Extract the [X, Y] coordinate from the center of the cell holding the provided text.  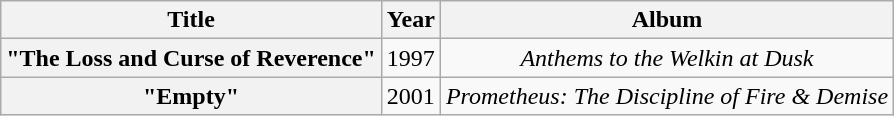
Year [410, 20]
2001 [410, 96]
Anthems to the Welkin at Dusk [666, 58]
"The Loss and Curse of Reverence" [192, 58]
Prometheus: The Discipline of Fire & Demise [666, 96]
Album [666, 20]
Title [192, 20]
1997 [410, 58]
"Empty" [192, 96]
